From the cell containing the given text, extract its center point as [X, Y] coordinate. 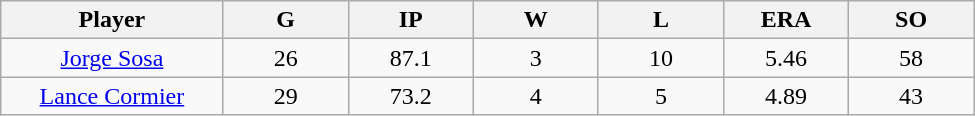
G [286, 20]
SO [912, 20]
Jorge Sosa [112, 58]
73.2 [410, 96]
ERA [786, 20]
L [660, 20]
IP [410, 20]
3 [536, 58]
10 [660, 58]
4 [536, 96]
4.89 [786, 96]
87.1 [410, 58]
5.46 [786, 58]
Player [112, 20]
29 [286, 96]
W [536, 20]
58 [912, 58]
26 [286, 58]
43 [912, 96]
5 [660, 96]
Lance Cormier [112, 96]
